Find where the given text appears and provide that cell's center as [x, y] coordinate. 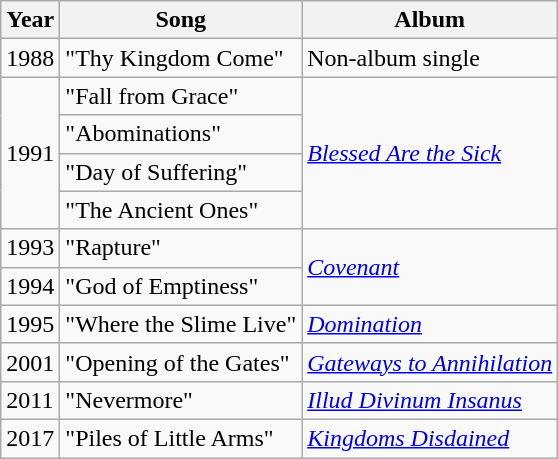
"Abominations" [181, 134]
Illud Divinum Insanus [430, 400]
Song [181, 20]
Kingdoms Disdained [430, 438]
Domination [430, 324]
2017 [30, 438]
Non-album single [430, 58]
1988 [30, 58]
1994 [30, 286]
Gateways to Annihilation [430, 362]
1993 [30, 248]
Blessed Are the Sick [430, 153]
"Rapture" [181, 248]
"Opening of the Gates" [181, 362]
2001 [30, 362]
"Where the Slime Live" [181, 324]
"God of Emptiness" [181, 286]
"The Ancient Ones" [181, 210]
"Nevermore" [181, 400]
"Thy Kingdom Come" [181, 58]
2011 [30, 400]
Album [430, 20]
1991 [30, 153]
1995 [30, 324]
"Piles of Little Arms" [181, 438]
"Day of Suffering" [181, 172]
Covenant [430, 267]
"Fall from Grace" [181, 96]
Year [30, 20]
